Return the [X, Y] coordinate for the center point of the cell that contains the specified text.  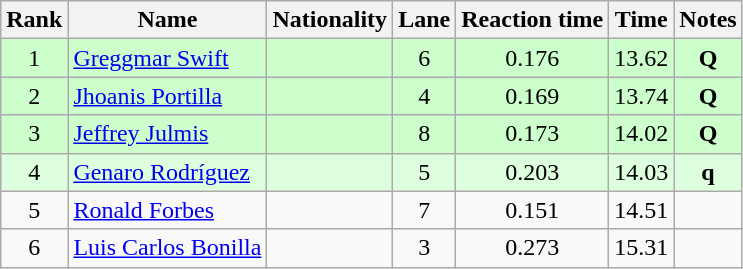
0.176 [532, 58]
0.273 [532, 248]
Reaction time [532, 20]
Genaro Rodríguez [168, 172]
14.03 [642, 172]
Ronald Forbes [168, 210]
Nationality [330, 20]
15.31 [642, 248]
0.169 [532, 96]
Rank [34, 20]
Greggmar Swift [168, 58]
14.02 [642, 134]
Notes [708, 20]
Name [168, 20]
0.151 [532, 210]
13.74 [642, 96]
Jhoanis Portilla [168, 96]
0.173 [532, 134]
Luis Carlos Bonilla [168, 248]
Lane [424, 20]
Time [642, 20]
13.62 [642, 58]
2 [34, 96]
14.51 [642, 210]
8 [424, 134]
q [708, 172]
1 [34, 58]
7 [424, 210]
Jeffrey Julmis [168, 134]
0.203 [532, 172]
